Determine the [X, Y] coordinate at the center of the cell enclosing the given text.  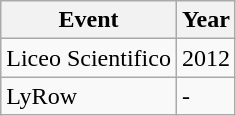
2012 [206, 58]
Event [89, 20]
Year [206, 20]
Liceo Scientifico [89, 58]
LyRow [89, 96]
- [206, 96]
